Detect which cell encompasses the target text, then output its (X, Y) center coordinate. 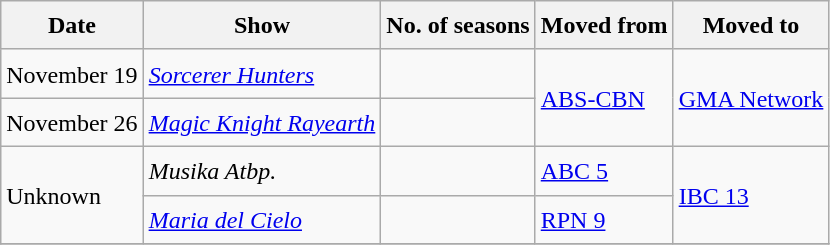
Moved from (604, 26)
Maria del Cielo (262, 220)
Moved to (751, 26)
November 26 (72, 122)
Musika Atbp. (262, 170)
No. of seasons (458, 26)
Show (262, 26)
GMA Network (751, 98)
November 19 (72, 74)
RPN 9 (604, 220)
Unknown (72, 194)
IBC 13 (751, 194)
Date (72, 26)
ABS-CBN (604, 98)
Sorcerer Hunters (262, 74)
Magic Knight Rayearth (262, 122)
ABC 5 (604, 170)
